Capture the cell that displays the provided text and extract its [x, y] central coordinate. 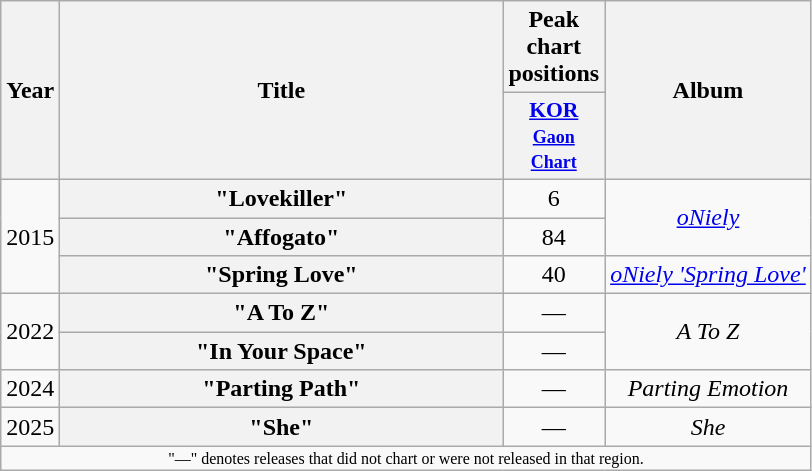
oNiely [708, 217]
"A To Z" [282, 313]
oNiely 'Spring Love' [708, 275]
2025 [30, 427]
84 [554, 237]
"Spring Love" [282, 275]
Title [282, 90]
A To Z [708, 332]
"Parting Path" [282, 389]
"Affogato" [282, 237]
Peak chart positions [554, 47]
"—" denotes releases that did not chart or were not released in that region. [406, 458]
KORGaon Chart [554, 136]
"In Your Space" [282, 351]
6 [554, 198]
2024 [30, 389]
2022 [30, 332]
Year [30, 90]
Parting Emotion [708, 389]
2015 [30, 236]
Album [708, 90]
"Lovekiller" [282, 198]
She [708, 427]
40 [554, 275]
"She" [282, 427]
